Determine the [X, Y] coordinate at the center of the cell enclosing the given text.  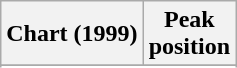
Peakposition [189, 34]
Chart (1999) [72, 34]
